Detect which cell encompasses the target text, then output its [X, Y] center coordinate. 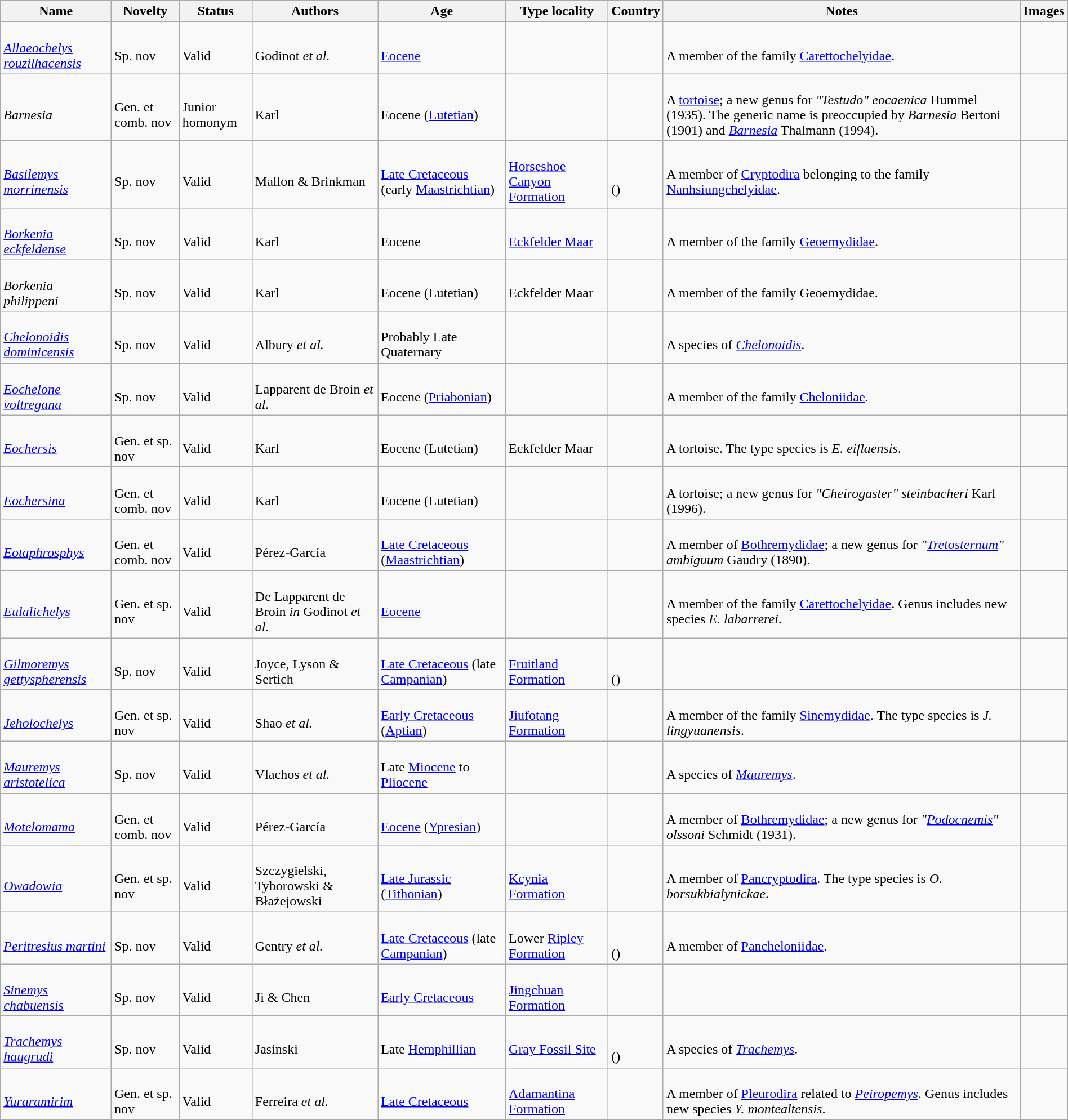
Shao et al. [314, 716]
Adamantina Formation [557, 1094]
Szczygielski, Tyborowski & Błażejowski [314, 878]
Motelomama [56, 819]
Images [1044, 11]
A species of Trachemys. [842, 1042]
A tortoise. The type species is E. eiflaensis. [842, 441]
A member of the family Carettochelyidae. Genus includes new species E. labarrerei. [842, 604]
A member of Bothremydidae; a new genus for "Podocnemis" olssoni Schmidt (1931). [842, 819]
A member of Cryptodira belonging to the family Nanhsiungchelyidae. [842, 175]
Age [442, 11]
Basilemys morrinensis [56, 175]
Eocene (Priabonian) [442, 389]
Late Cretaceous [442, 1094]
A member of the family Sinemydidae. The type species is J. lingyuanensis. [842, 716]
Allaeochelys rouzilhacensis [56, 48]
Vlachos et al. [314, 768]
Kcynia Formation [557, 878]
Notes [842, 11]
A species of Mauremys. [842, 768]
A member of the family Cheloniidae. [842, 389]
Gentry et al. [314, 938]
Eochersis [56, 441]
Eochersina [56, 493]
Early Cretaceous [442, 990]
Probably Late Quaternary [442, 337]
Lapparent de Broin et al. [314, 389]
Early Cretaceous (Aptian) [442, 716]
Chelonoidis dominicensis [56, 337]
A species of Chelonoidis. [842, 337]
Gray Fossil Site [557, 1042]
Mauremys aristotelica [56, 768]
A tortoise; a new genus for "Cheirogaster" steinbacheri Karl (1996). [842, 493]
Borkenia philippeni [56, 285]
Ji & Chen [314, 990]
Yuraramirim [56, 1094]
Late Miocene to Pliocene [442, 768]
Eotaphrosphys [56, 545]
Junior homonym [215, 107]
A member of Pancheloniidae. [842, 938]
Late Hemphillian [442, 1042]
Sinemys chabuensis [56, 990]
Borkenia eckfeldense [56, 234]
Late Cretaceous (Maastrichtian) [442, 545]
Late Cretaceous (early Maastrichtian) [442, 175]
Jasinski [314, 1042]
Lower Ripley Formation [557, 938]
Type locality [557, 11]
Mallon & Brinkman [314, 175]
Country [636, 11]
A member of Bothremydidae; a new genus for "Tretosternum" ambiguum Gaudry (1890). [842, 545]
Eocene (Ypresian) [442, 819]
Owadowia [56, 878]
Jingchuan Formation [557, 990]
Status [215, 11]
De Lapparent de Broin in Godinot et al. [314, 604]
Joyce, Lyson & Sertich [314, 663]
A member of the family Carettochelyidae. [842, 48]
Fruitland Formation [557, 663]
Late Jurassic (Tithonian) [442, 878]
Authors [314, 11]
Horseshoe Canyon Formation [557, 175]
A member of Pleurodira related to Peiropemys. Genus includes new species Y. montealtensis. [842, 1094]
Ferreira et al. [314, 1094]
Name [56, 11]
Jiufotang Formation [557, 716]
Jeholochelys [56, 716]
A member of Pancryptodira. The type species is O. borsukbialynickae. [842, 878]
Peritresius martini [56, 938]
Trachemys haugrudi [56, 1042]
Novelty [145, 11]
Eochelone voltregana [56, 389]
Barnesia [56, 107]
Gilmoremys gettyspherensis [56, 663]
Albury et al. [314, 337]
Godinot et al. [314, 48]
Eulalichelys [56, 604]
